Locate the cell with the specified text and output its (X, Y) center coordinate. 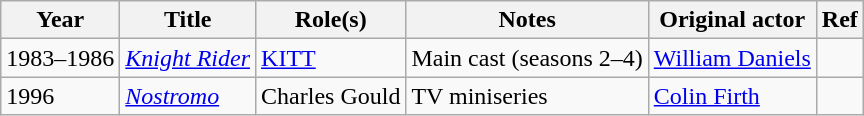
William Daniels (732, 58)
Notes (527, 20)
Colin Firth (732, 96)
1996 (60, 96)
Role(s) (331, 20)
KITT (331, 58)
Main cast (seasons 2–4) (527, 58)
1983–1986 (60, 58)
Year (60, 20)
Charles Gould (331, 96)
Title (188, 20)
TV miniseries (527, 96)
Original actor (732, 20)
Nostromo (188, 96)
Ref (840, 20)
Knight Rider (188, 58)
